Capture the cell that displays the provided text and extract its [X, Y] central coordinate. 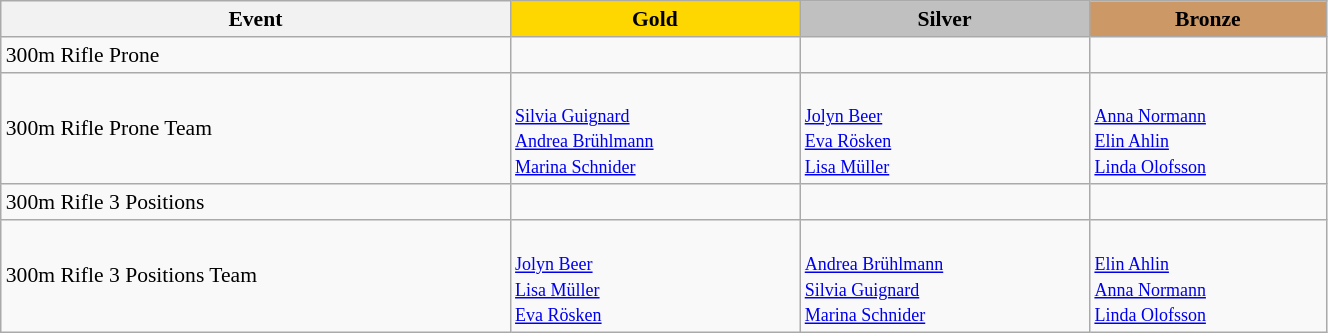
Silvia GuignardAndrea BrühlmannMarina Schnider [655, 128]
Silver [945, 19]
300m Rifle 3 Positions Team [256, 276]
Anna NormannElin AhlinLinda Olofsson [1208, 128]
Gold [655, 19]
300m Rifle Prone Team [256, 128]
Jolyn BeerLisa MüllerEva Rösken [655, 276]
Andrea BrühlmannSilvia GuignardMarina Schnider [945, 276]
Event [256, 19]
Bronze [1208, 19]
300m Rifle 3 Positions [256, 203]
300m Rifle Prone [256, 55]
Jolyn BeerEva RöskenLisa Müller [945, 128]
Elin AhlinAnna NormannLinda Olofsson [1208, 276]
